Pinpoint the cell where the given text exists, returning its [X, Y] midpoint coordinate. 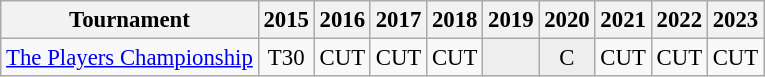
C [567, 58]
2018 [455, 20]
2022 [679, 20]
2015 [286, 20]
2023 [735, 20]
2016 [342, 20]
The Players Championship [130, 58]
2019 [511, 20]
Tournament [130, 20]
2017 [398, 20]
2020 [567, 20]
T30 [286, 58]
2021 [623, 20]
